Extract the [X, Y] coordinate from the center of the cell holding the provided text.  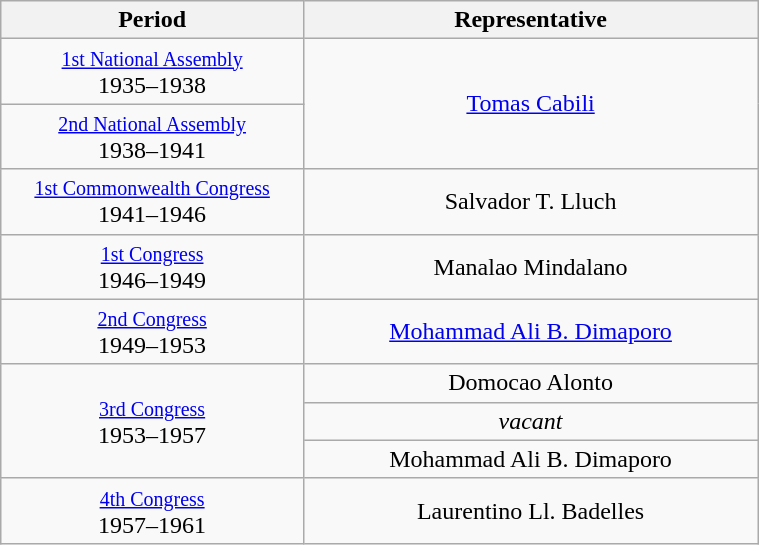
2nd National Assembly1938–1941 [152, 136]
Manalao Mindalano [530, 266]
Domocao Alonto [530, 383]
Laurentino Ll. Badelles [530, 510]
1st National Assembly1935–1938 [152, 72]
4th Congress1957–1961 [152, 510]
vacant [530, 421]
1st Congress1946–1949 [152, 266]
2nd Congress1949–1953 [152, 332]
Salvador T. Lluch [530, 202]
Tomas Cabili [530, 104]
Representative [530, 20]
1st Commonwealth Congress1941–1946 [152, 202]
3rd Congress1953–1957 [152, 421]
Period [152, 20]
